Capture the cell that displays the provided text and extract its [X, Y] central coordinate. 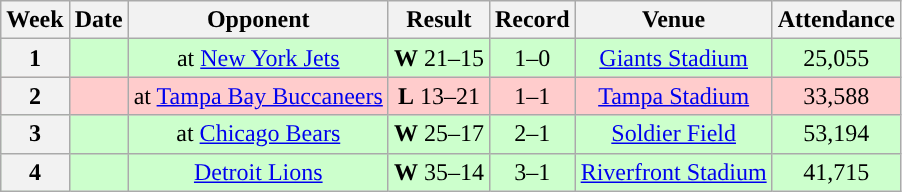
1–1 [532, 96]
1–0 [532, 58]
at Tampa Bay Buccaneers [258, 96]
at New York Jets [258, 58]
53,194 [836, 134]
3 [35, 134]
Riverfront Stadium [674, 172]
1 [35, 58]
L 13–21 [438, 96]
3–1 [532, 172]
4 [35, 172]
at Chicago Bears [258, 134]
Giants Stadium [674, 58]
33,588 [836, 96]
41,715 [836, 172]
W 25–17 [438, 134]
Result [438, 20]
2–1 [532, 134]
25,055 [836, 58]
2 [35, 96]
Week [35, 20]
Detroit Lions [258, 172]
Opponent [258, 20]
Venue [674, 20]
W 21–15 [438, 58]
Tampa Stadium [674, 96]
W 35–14 [438, 172]
Attendance [836, 20]
Soldier Field [674, 134]
Date [98, 20]
Record [532, 20]
